Find where the given text appears and provide that cell's center as (X, Y) coordinate. 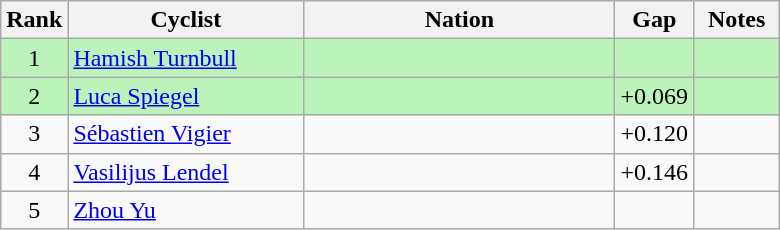
Cyclist (186, 20)
Nation (460, 20)
5 (34, 210)
Notes (737, 20)
Zhou Yu (186, 210)
4 (34, 172)
Luca Spiegel (186, 96)
Rank (34, 20)
2 (34, 96)
Vasilijus Lendel (186, 172)
+0.146 (654, 172)
1 (34, 58)
Sébastien Vigier (186, 134)
Gap (654, 20)
Hamish Turnbull (186, 58)
+0.069 (654, 96)
3 (34, 134)
+0.120 (654, 134)
